Return [X, Y] of the center of cell containing provided text 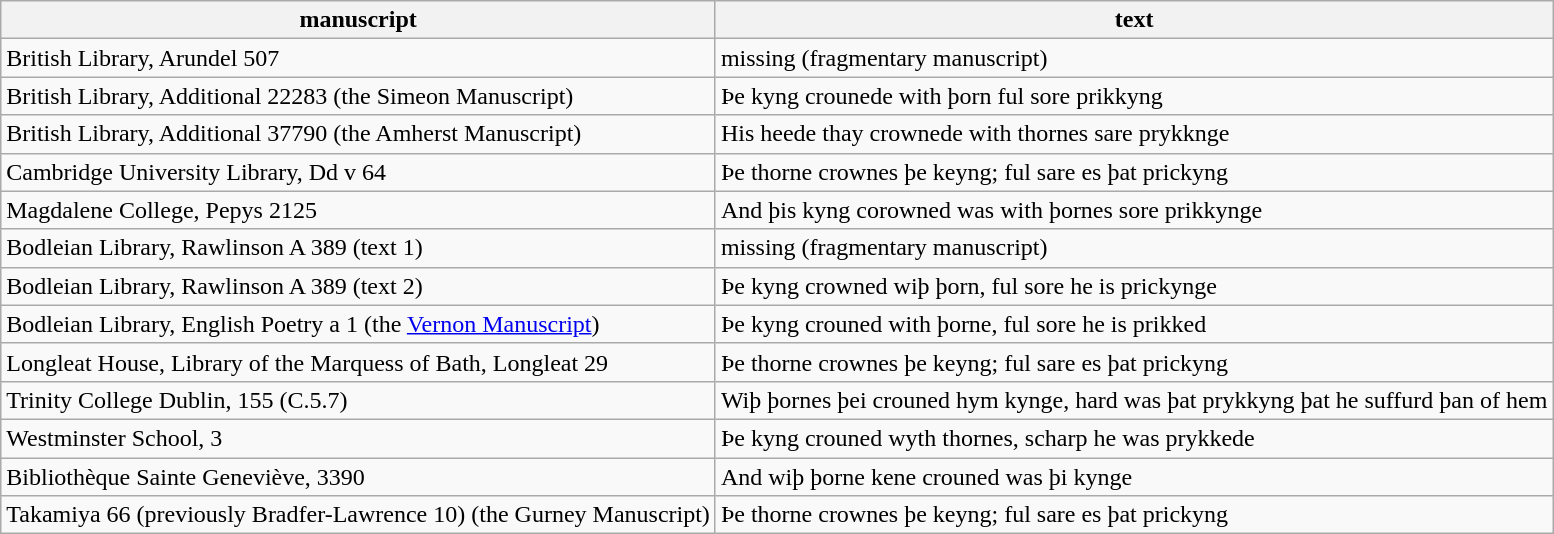
Bodleian Library, Rawlinson A 389 (text 1) [358, 248]
Bodleian Library, Rawlinson A 389 (text 2) [358, 286]
Bodleian Library, English Poetry a 1 (the Vernon Manuscript) [358, 324]
And þis kyng corowned was with þornes sore prikkynge [1134, 210]
Þe kyng crouned wyth thornes, scharp he was prykkede [1134, 438]
Magdalene College, Pepys 2125 [358, 210]
Westminster School, 3 [358, 438]
Þe kyng crounede with þorn ful sore prikkyng [1134, 96]
And wiþ þorne kene crouned was þi kynge [1134, 477]
text [1134, 20]
Cambridge University Library, Dd v 64 [358, 172]
Takamiya 66 (previously Bradfer-Lawrence 10) (the Gurney Manuscript) [358, 515]
Wiþ þornes þei crouned hym kynge, hard was þat prykkyng þat he suffurd þan of hem [1134, 400]
Þe kyng crowned wiþ þorn, ful sore he is prickynge [1134, 286]
Þe kyng crouned with þorne, ful sore he is prikked [1134, 324]
British Library, Additional 22283 (the Simeon Manuscript) [358, 96]
British Library, Additional 37790 (the Amherst Manuscript) [358, 134]
Trinity College Dublin, 155 (C.5.7) [358, 400]
manuscript [358, 20]
Bibliothèque Sainte Geneviève, 3390 [358, 477]
British Library, Arundel 507 [358, 58]
Longleat House, Library of the Marquess of Bath, Longleat 29 [358, 362]
His heede thay crownede with thornes sare prykknge [1134, 134]
